Provide the [x, y] coordinate of the cell's center where the given text is located.  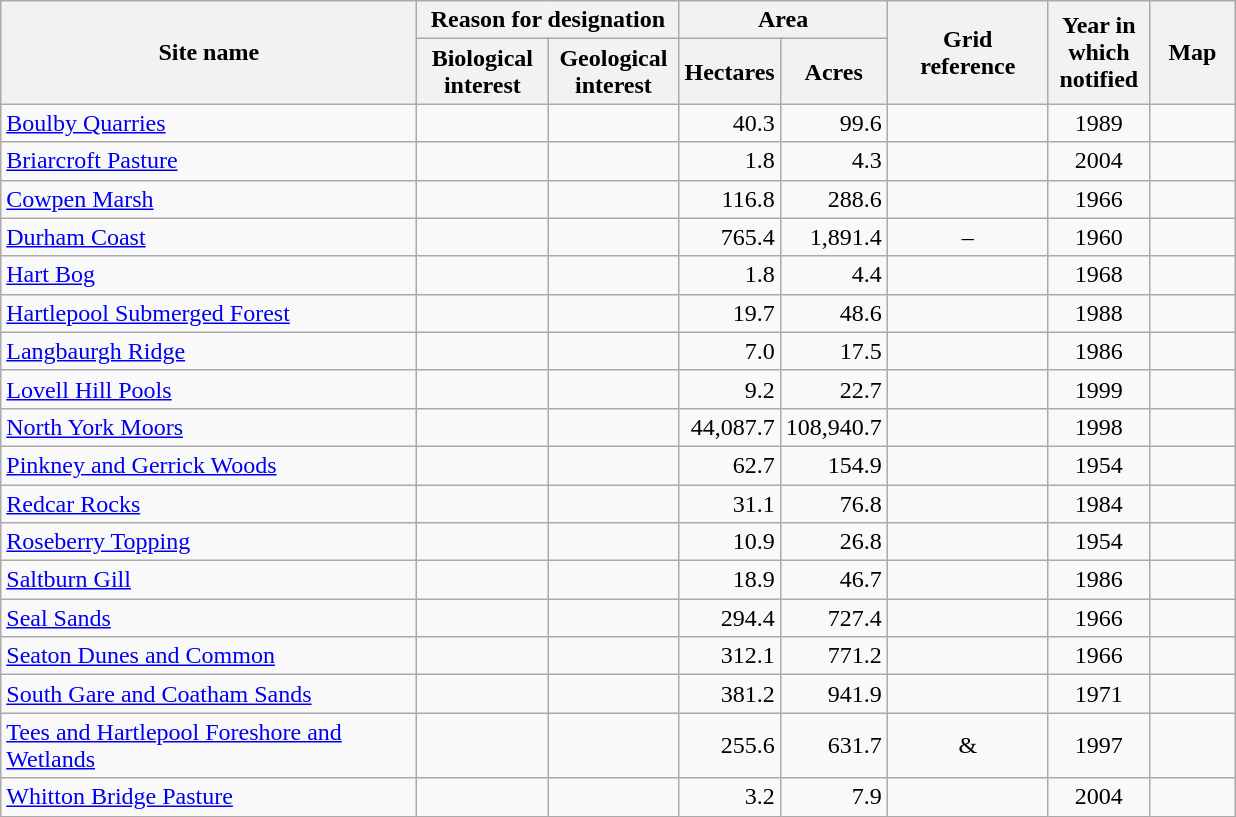
Biological interest [482, 72]
941.9 [834, 694]
9.2 [730, 389]
– [968, 237]
Hectares [730, 72]
South Gare and Coatham Sands [209, 694]
1960 [1098, 237]
1971 [1098, 694]
22.7 [834, 389]
Cowpen Marsh [209, 199]
10.9 [730, 542]
312.1 [730, 656]
1,891.4 [834, 237]
3.2 [730, 797]
Seal Sands [209, 618]
1997 [1098, 746]
44,087.7 [730, 427]
Tees and Hartlepool Foreshore and Wetlands [209, 746]
Grid reference [968, 52]
294.4 [730, 618]
Durham Coast [209, 237]
Pinkney and Gerrick Woods [209, 465]
Year in which notified [1098, 52]
7.0 [730, 351]
4.4 [834, 275]
765.4 [730, 237]
288.6 [834, 199]
26.8 [834, 542]
Langbaurgh Ridge [209, 351]
1984 [1098, 503]
Roseberry Topping [209, 542]
99.6 [834, 123]
46.7 [834, 580]
Whitton Bridge Pasture [209, 797]
& [968, 746]
381.2 [730, 694]
631.7 [834, 746]
154.9 [834, 465]
7.9 [834, 797]
Boulby Quarries [209, 123]
62.7 [730, 465]
1968 [1098, 275]
1998 [1098, 427]
Hart Bog [209, 275]
Map [1192, 52]
771.2 [834, 656]
18.9 [730, 580]
255.6 [730, 746]
40.3 [730, 123]
Lovell Hill Pools [209, 389]
Acres [834, 72]
727.4 [834, 618]
31.1 [730, 503]
Geological interest [614, 72]
Seaton Dunes and Common [209, 656]
48.6 [834, 313]
North York Moors [209, 427]
108,940.7 [834, 427]
116.8 [730, 199]
Redcar Rocks [209, 503]
Site name [209, 52]
1999 [1098, 389]
Briarcroft Pasture [209, 161]
1988 [1098, 313]
4.3 [834, 161]
Saltburn Gill [209, 580]
Reason for designation [548, 20]
19.7 [730, 313]
17.5 [834, 351]
Hartlepool Submerged Forest [209, 313]
76.8 [834, 503]
1989 [1098, 123]
Area [783, 20]
